Pinpoint the cell where the given text exists, returning its (x, y) midpoint coordinate. 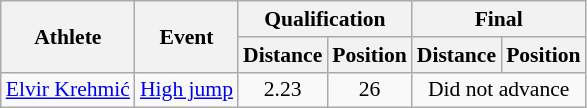
Did not advance (499, 90)
Athlete (68, 36)
2.23 (282, 90)
Elvir Krehmić (68, 90)
Qualification (325, 19)
26 (369, 90)
Event (186, 36)
High jump (186, 90)
Final (499, 19)
